Return (x, y) of the center of cell containing provided text 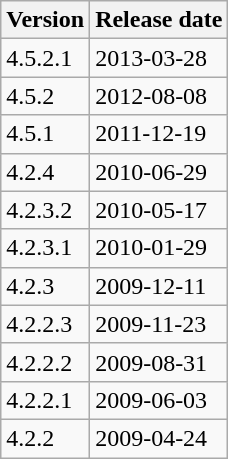
2009-06-03 (159, 400)
Version (46, 20)
2010-01-29 (159, 248)
4.5.1 (46, 134)
4.2.3.1 (46, 248)
2010-06-29 (159, 172)
4.2.3 (46, 286)
4.2.2.1 (46, 400)
2009-12-11 (159, 286)
4.5.2.1 (46, 58)
2009-11-23 (159, 324)
4.2.2 (46, 438)
4.2.2.3 (46, 324)
4.2.3.2 (46, 210)
2010-05-17 (159, 210)
4.2.4 (46, 172)
2013-03-28 (159, 58)
Release date (159, 20)
2009-08-31 (159, 362)
2012-08-08 (159, 96)
4.2.2.2 (46, 362)
4.5.2 (46, 96)
2009-04-24 (159, 438)
2011-12-19 (159, 134)
